Output the (x, y) coordinate of the center of the cell containing the given text.  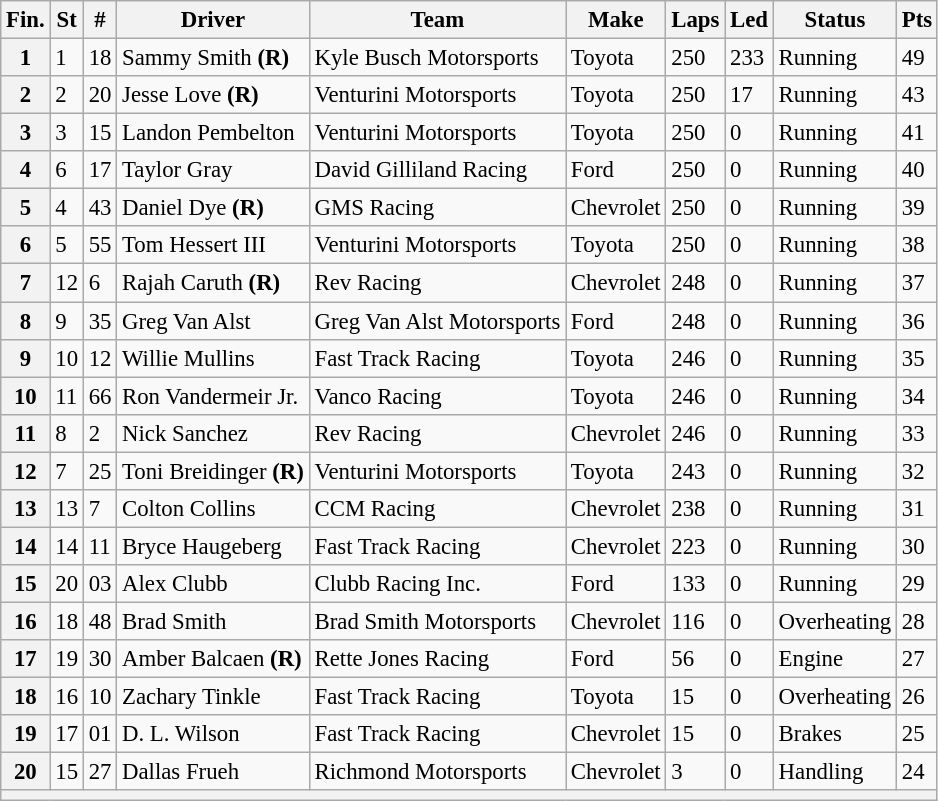
24 (916, 772)
31 (916, 509)
39 (916, 208)
Sammy Smith (R) (213, 58)
36 (916, 321)
Brad Smith (213, 621)
41 (916, 133)
Bryce Haugeberg (213, 546)
# (100, 20)
40 (916, 170)
Make (616, 20)
Jesse Love (R) (213, 95)
St (66, 20)
Driver (213, 20)
Greg Van Alst (213, 321)
Pts (916, 20)
49 (916, 58)
Landon Pembelton (213, 133)
Tom Hessert III (213, 245)
Amber Balcaen (R) (213, 659)
Taylor Gray (213, 170)
29 (916, 584)
116 (696, 621)
34 (916, 396)
Clubb Racing Inc. (437, 584)
D. L. Wilson (213, 734)
Status (834, 20)
48 (100, 621)
28 (916, 621)
Colton Collins (213, 509)
Willie Mullins (213, 358)
Laps (696, 20)
32 (916, 471)
GMS Racing (437, 208)
56 (696, 659)
37 (916, 283)
03 (100, 584)
01 (100, 734)
Zachary Tinkle (213, 697)
Handling (834, 772)
Fin. (26, 20)
238 (696, 509)
Engine (834, 659)
33 (916, 433)
243 (696, 471)
Alex Clubb (213, 584)
Toni Breidinger (R) (213, 471)
Ron Vandermeir Jr. (213, 396)
Rette Jones Racing (437, 659)
26 (916, 697)
Led (750, 20)
Dallas Frueh (213, 772)
Team (437, 20)
Nick Sanchez (213, 433)
Greg Van Alst Motorsports (437, 321)
55 (100, 245)
Vanco Racing (437, 396)
223 (696, 546)
Rajah Caruth (R) (213, 283)
Brad Smith Motorsports (437, 621)
Daniel Dye (R) (213, 208)
CCM Racing (437, 509)
38 (916, 245)
233 (750, 58)
133 (696, 584)
Richmond Motorsports (437, 772)
66 (100, 396)
Kyle Busch Motorsports (437, 58)
David Gilliland Racing (437, 170)
Brakes (834, 734)
